Output the (X, Y) coordinate of the center of the cell containing the given text.  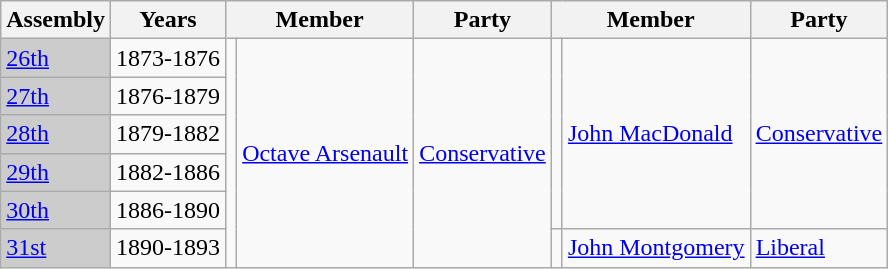
1873-1876 (168, 58)
28th (56, 134)
29th (56, 172)
31st (56, 248)
Octave Arsenault (326, 153)
Years (168, 20)
Liberal (819, 248)
1886-1890 (168, 210)
1879-1882 (168, 134)
John Montgomery (656, 248)
26th (56, 58)
1882-1886 (168, 172)
Assembly (56, 20)
1890-1893 (168, 248)
27th (56, 96)
John MacDonald (656, 134)
1876-1879 (168, 96)
30th (56, 210)
